Provide the [x, y] coordinate of the cell's center where the given text is located.  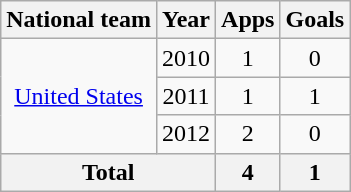
4 [248, 172]
2 [248, 134]
2010 [186, 58]
Year [186, 20]
United States [79, 96]
2012 [186, 134]
Goals [315, 20]
2011 [186, 96]
National team [79, 20]
Total [108, 172]
Apps [248, 20]
